Pinpoint the cell where the given text exists, returning its [x, y] midpoint coordinate. 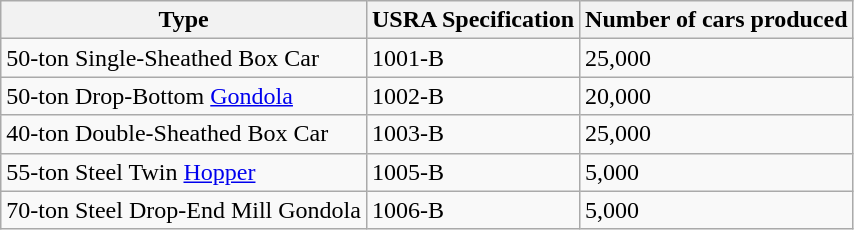
1006-B [472, 210]
20,000 [717, 96]
1003-B [472, 134]
40-ton Double-Sheathed Box Car [184, 134]
70-ton Steel Drop-End Mill Gondola [184, 210]
1002-B [472, 96]
Type [184, 20]
1001-B [472, 58]
55-ton Steel Twin Hopper [184, 172]
USRA Specification [472, 20]
50-ton Single-Sheathed Box Car [184, 58]
50-ton Drop-Bottom Gondola [184, 96]
Number of cars produced [717, 20]
1005-B [472, 172]
